Return (x, y) of the center of cell containing provided text 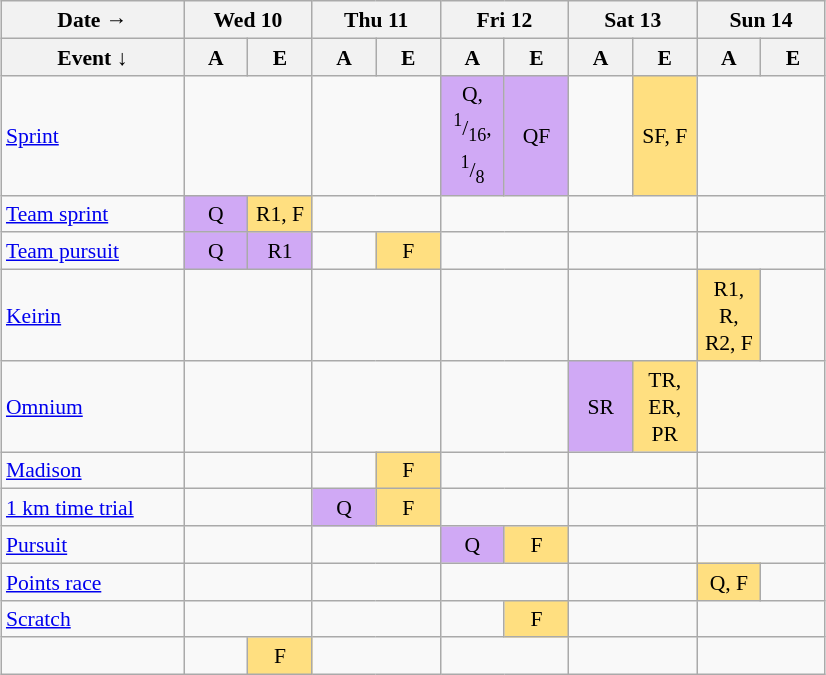
Team pursuit (92, 250)
Sprint (92, 135)
TR, ER, PR (665, 406)
Q, F (729, 582)
Event ↓ (92, 56)
Sun 14 (761, 20)
R1 (280, 250)
SF, F (665, 135)
Q, 1/16, 1/8 (472, 135)
QF (536, 135)
Fri 12 (504, 20)
Scratch (92, 618)
Date → (92, 20)
Sat 13 (633, 20)
Madison (92, 470)
Wed 10 (248, 20)
R1, F (280, 214)
Pursuit (92, 544)
Omnium (92, 406)
Points race (92, 582)
1 km time trial (92, 508)
R1, R, R2, F (729, 314)
Keirin (92, 314)
Team sprint (92, 214)
SR (601, 406)
Thu 11 (376, 20)
